Search for the cell housing the specified text and yield its (X, Y) center coordinate. 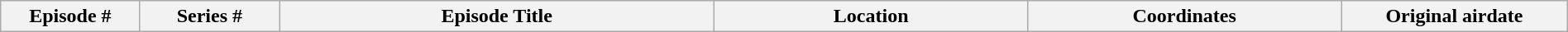
Episode Title (497, 16)
Coordinates (1184, 16)
Episode # (70, 16)
Location (872, 16)
Original airdate (1455, 16)
Series # (209, 16)
